Identify which cell holds the provided text, then report its (x, y) central coordinate. 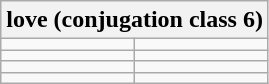
love (conjugation class 6) (135, 20)
